Capture the cell that displays the provided text and extract its [x, y] central coordinate. 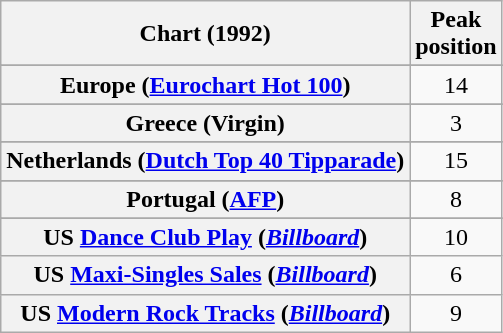
Peakposition [456, 34]
14 [456, 85]
Chart (1992) [206, 34]
US Modern Rock Tracks (Billboard) [206, 313]
Europe (Eurochart Hot 100) [206, 85]
6 [456, 275]
9 [456, 313]
US Dance Club Play (Billboard) [206, 237]
8 [456, 199]
10 [456, 237]
15 [456, 161]
Greece (Virgin) [206, 123]
Netherlands (Dutch Top 40 Tipparade) [206, 161]
US Maxi-Singles Sales (Billboard) [206, 275]
Portugal (AFP) [206, 199]
3 [456, 123]
